For the text-containing cell, return its midpoint in [x, y] coordinate format. 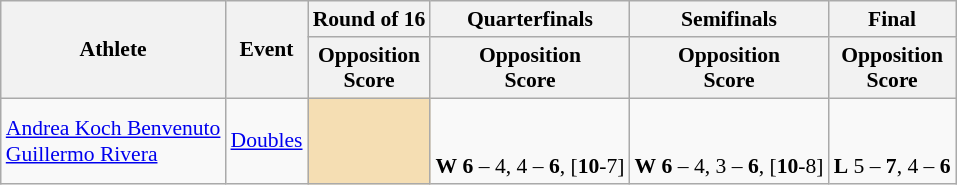
W 6 – 4, 3 – 6, [10-8] [730, 142]
Andrea Koch BenvenutoGuillermo Rivera [114, 142]
Quarterfinals [530, 19]
Semifinals [730, 19]
W 6 – 4, 4 – 6, [10-7] [530, 142]
Athlete [114, 50]
L 5 – 7, 4 – 6 [892, 142]
Round of 16 [370, 19]
Event [266, 50]
Doubles [266, 142]
Final [892, 19]
